Scan for the cell matching the given text and deliver its (x, y) coordinate at center. 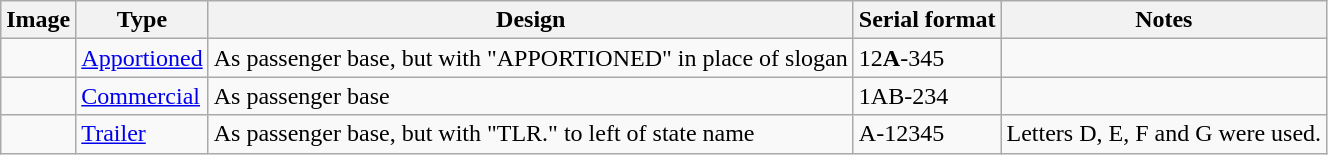
Design (530, 20)
Apportioned (142, 58)
As passenger base (530, 96)
12A-345 (927, 58)
Serial format (927, 20)
Type (142, 20)
As passenger base, but with "APPORTIONED" in place of slogan (530, 58)
1AB-234 (927, 96)
Image (38, 20)
As passenger base, but with "TLR." to left of state name (530, 134)
Letters D, E, F and G were used. (1164, 134)
Notes (1164, 20)
Trailer (142, 134)
Commercial (142, 96)
A-12345 (927, 134)
